Scan for the cell matching the given text and deliver its [X, Y] coordinate at center. 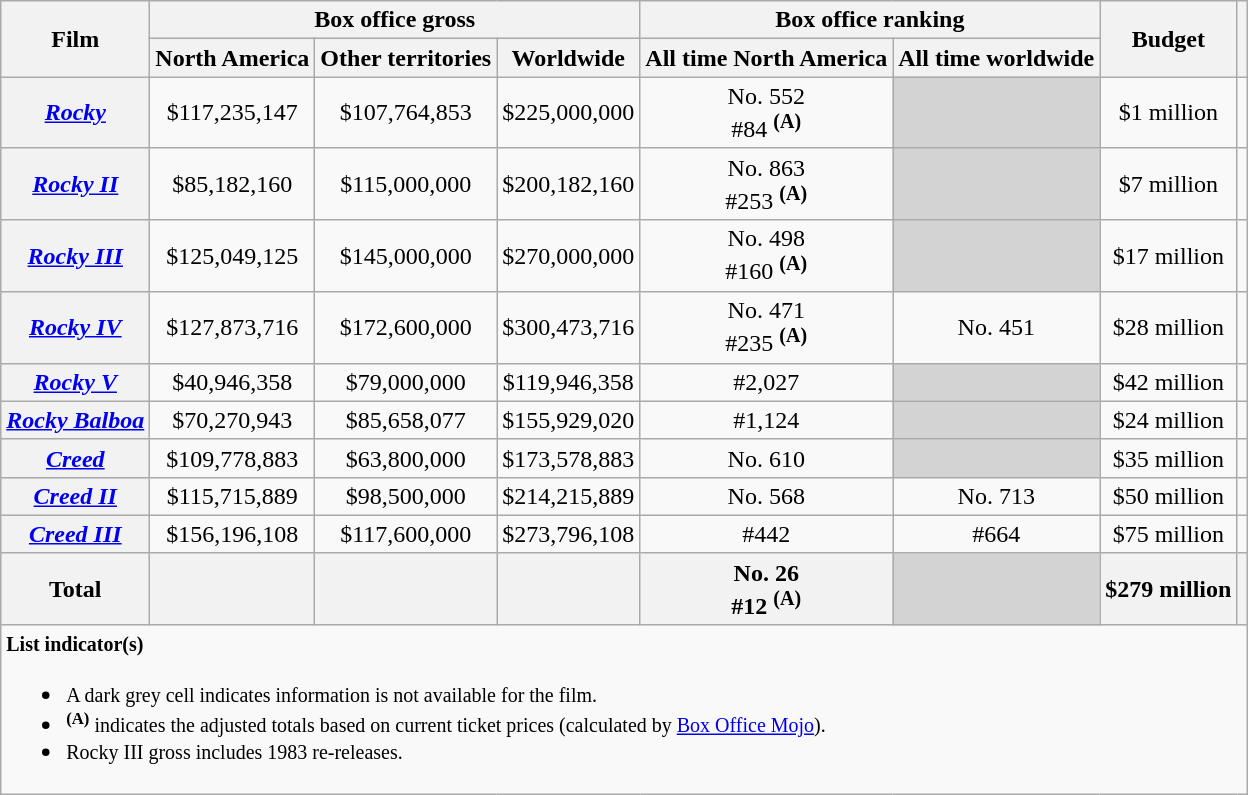
$273,796,108 [568, 534]
Rocky [76, 113]
$24 million [1168, 420]
$70,270,943 [232, 420]
$172,600,000 [406, 328]
#664 [996, 534]
$109,778,883 [232, 458]
$63,800,000 [406, 458]
Box office gross [395, 20]
All time North America [766, 58]
Rocky IV [76, 328]
Worldwide [568, 58]
$17 million [1168, 256]
$28 million [1168, 328]
#442 [766, 534]
Total [76, 589]
$98,500,000 [406, 496]
$50 million [1168, 496]
$300,473,716 [568, 328]
$107,764,853 [406, 113]
Creed [76, 458]
North America [232, 58]
$42 million [1168, 382]
$119,946,358 [568, 382]
$7 million [1168, 184]
Rocky V [76, 382]
$75 million [1168, 534]
No. 471#235 (A) [766, 328]
Budget [1168, 39]
#2,027 [766, 382]
All time worldwide [996, 58]
$145,000,000 [406, 256]
No. 552#84 (A) [766, 113]
$117,235,147 [232, 113]
Rocky II [76, 184]
$79,000,000 [406, 382]
$127,873,716 [232, 328]
$1 million [1168, 113]
$35 million [1168, 458]
$173,578,883 [568, 458]
$200,182,160 [568, 184]
$270,000,000 [568, 256]
$115,000,000 [406, 184]
No. 451 [996, 328]
$115,715,889 [232, 496]
Rocky III [76, 256]
No. 610 [766, 458]
Box office ranking [870, 20]
Film [76, 39]
$125,049,125 [232, 256]
$85,182,160 [232, 184]
$225,000,000 [568, 113]
No. 568 [766, 496]
No. 863#253 (A) [766, 184]
$117,600,000 [406, 534]
Creed III [76, 534]
Other territories [406, 58]
Rocky Balboa [76, 420]
$85,658,077 [406, 420]
No. 498#160 (A) [766, 256]
$214,215,889 [568, 496]
$40,946,358 [232, 382]
No. 713 [996, 496]
$156,196,108 [232, 534]
$155,929,020 [568, 420]
No. 26#12 (A) [766, 589]
#1,124 [766, 420]
$279 million [1168, 589]
Creed II [76, 496]
